Output the (X, Y) coordinate of the center of the cell containing the given text.  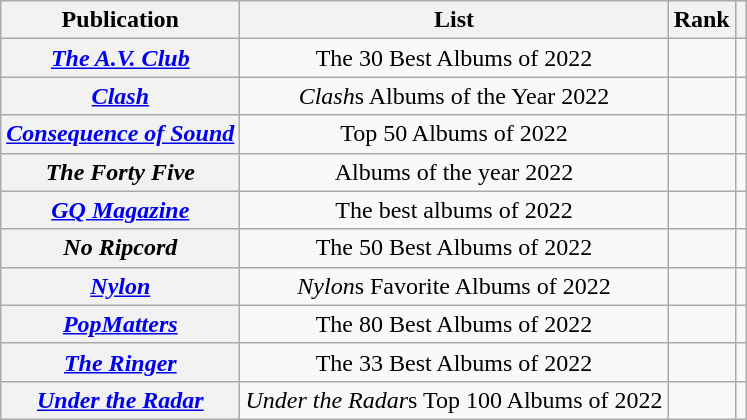
No Ripcord (120, 248)
The Forty Five (120, 172)
Publication (120, 20)
Nylons Favorite Albums of 2022 (454, 286)
The A.V. Club (120, 58)
GQ Magazine (120, 210)
Albums of the year 2022 (454, 172)
The Ringer (120, 362)
The 80 Best Albums of 2022 (454, 324)
The best albums of 2022 (454, 210)
The 33 Best Albums of 2022 (454, 362)
List (454, 20)
PopMatters (120, 324)
Under the Radar (120, 400)
Rank (702, 20)
Consequence of Sound (120, 134)
Clash (120, 96)
Clashs Albums of the Year 2022 (454, 96)
The 30 Best Albums of 2022 (454, 58)
Top 50 Albums of 2022 (454, 134)
Nylon (120, 286)
The 50 Best Albums of 2022 (454, 248)
Under the Radars Top 100 Albums of 2022 (454, 400)
